From the cell containing the given text, extract its center point as (x, y) coordinate. 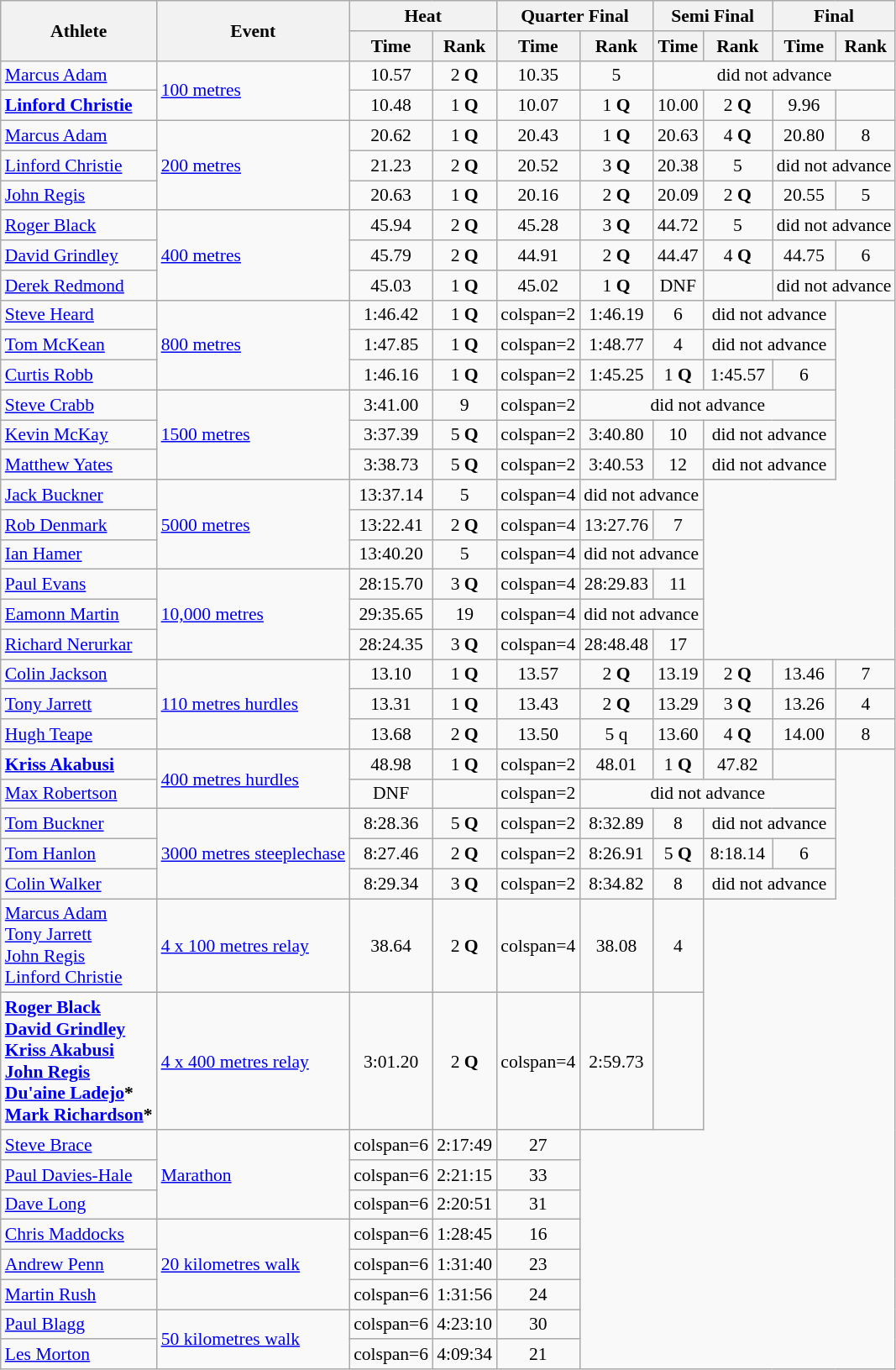
Marathon (254, 1174)
Colin Jackson (79, 675)
3:01.20 (391, 1062)
Ian Hamer (79, 554)
10 (679, 435)
44.72 (679, 226)
2:17:49 (464, 1145)
8:29.34 (391, 884)
20.43 (537, 136)
Tom Hanlon (79, 854)
28:29.83 (616, 585)
Paul Davies-Hale (79, 1175)
8:18.14 (737, 854)
13.46 (804, 675)
Rob Denmark (79, 525)
13:37.14 (391, 495)
Marcus AdamTony JarrettJohn RegisLinford Christie (79, 946)
1:45.25 (616, 375)
10.57 (391, 76)
8:26.91 (616, 854)
13.26 (804, 705)
13:22.41 (391, 525)
1500 metres (254, 435)
19 (464, 615)
20.38 (679, 165)
45.94 (391, 226)
28:15.70 (391, 585)
400 metres (254, 255)
David Grindley (79, 255)
Max Robertson (79, 794)
Tony Jarrett (79, 705)
400 metres hurdles (254, 779)
Matthew Yates (79, 465)
1:46.19 (616, 315)
3:40.53 (616, 465)
Jack Buckner (79, 495)
48.98 (391, 764)
Andrew Penn (79, 1265)
30 (537, 1325)
Kriss Akabusi (79, 764)
47.82 (737, 764)
13.68 (391, 734)
Colin Walker (79, 884)
45.03 (391, 286)
Steve Heard (79, 315)
Steve Brace (79, 1145)
5000 metres (254, 524)
13.19 (679, 675)
28:24.35 (391, 644)
4 x 400 metres relay (254, 1062)
13:27.76 (616, 525)
Curtis Robb (79, 375)
23 (537, 1265)
13.43 (537, 705)
100 metres (254, 91)
1:28:45 (464, 1235)
1:46.42 (391, 315)
Kevin McKay (79, 435)
3:41.00 (391, 405)
10.00 (679, 106)
110 metres hurdles (254, 704)
Steve Crabb (79, 405)
10.07 (537, 106)
10.35 (537, 76)
4:23:10 (464, 1325)
800 metres (254, 344)
16 (537, 1235)
20.52 (537, 165)
8:28.36 (391, 824)
4:09:34 (464, 1355)
1:48.77 (616, 345)
20.16 (537, 196)
13:40.20 (391, 554)
2:21:15 (464, 1175)
11 (679, 585)
Derek Redmond (79, 286)
Quarter Final (574, 16)
10,000 metres (254, 615)
Dave Long (79, 1205)
Event (254, 30)
Roger BlackDavid GrindleyKriss AkabusiJohn RegisDu'aine Ladejo*Mark Richardson* (79, 1062)
8:32.89 (616, 824)
20.80 (804, 136)
20.09 (679, 196)
200 metres (254, 166)
Heat (423, 16)
3:37.39 (391, 435)
48.01 (616, 764)
20.62 (391, 136)
Tom McKean (79, 345)
Les Morton (79, 1355)
38.64 (391, 946)
3:38.73 (391, 465)
2:59.73 (616, 1062)
27 (537, 1145)
1:47.85 (391, 345)
44.47 (679, 255)
20.55 (804, 196)
Roger Black (79, 226)
Hugh Teape (79, 734)
3:40.80 (616, 435)
28:48.48 (616, 644)
44.91 (537, 255)
Eamonn Martin (79, 615)
Final (835, 16)
45.02 (537, 286)
1:46.16 (391, 375)
8:27.46 (391, 854)
Richard Nerurkar (79, 644)
45.79 (391, 255)
Chris Maddocks (79, 1235)
24 (537, 1294)
9.96 (804, 106)
4 x 100 metres relay (254, 946)
2:20:51 (464, 1205)
John Regis (79, 196)
Paul Blagg (79, 1325)
Paul Evans (79, 585)
13.60 (679, 734)
14.00 (804, 734)
5 q (616, 734)
21.23 (391, 165)
38.08 (616, 946)
Tom Buckner (79, 824)
12 (679, 465)
13.50 (537, 734)
17 (679, 644)
1:31:40 (464, 1265)
13.10 (391, 675)
33 (537, 1175)
31 (537, 1205)
13.29 (679, 705)
13.31 (391, 705)
29:35.65 (391, 615)
Athlete (79, 30)
3000 metres steeplechase (254, 853)
Semi Final (713, 16)
45.28 (537, 226)
13.57 (537, 675)
9 (464, 405)
20 kilometres walk (254, 1265)
21 (537, 1355)
44.75 (804, 255)
10.48 (391, 106)
Martin Rush (79, 1294)
50 kilometres walk (254, 1339)
8:34.82 (616, 884)
1:45.57 (737, 375)
1:31:56 (464, 1294)
